Search for the cell housing the specified text and yield its [x, y] center coordinate. 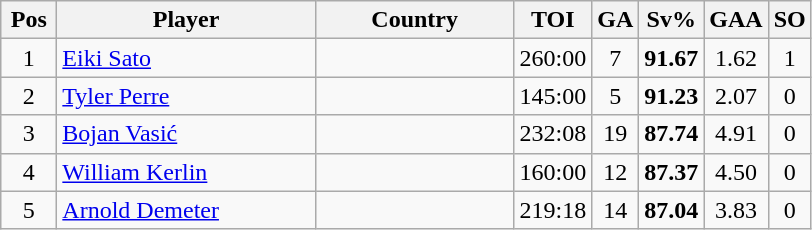
219:18 [553, 210]
2 [29, 96]
SO [790, 20]
Country [414, 20]
Arnold Demeter [186, 210]
4 [29, 172]
160:00 [553, 172]
1.62 [736, 58]
TOI [553, 20]
Bojan Vasić [186, 134]
4.50 [736, 172]
3 [29, 134]
91.23 [672, 96]
87.04 [672, 210]
7 [616, 58]
4.91 [736, 134]
3.83 [736, 210]
Pos [29, 20]
14 [616, 210]
2.07 [736, 96]
12 [616, 172]
GAA [736, 20]
87.37 [672, 172]
William Kerlin [186, 172]
Sv% [672, 20]
145:00 [553, 96]
Eiki Sato [186, 58]
260:00 [553, 58]
87.74 [672, 134]
91.67 [672, 58]
232:08 [553, 134]
Player [186, 20]
GA [616, 20]
19 [616, 134]
Tyler Perre [186, 96]
